Return [x, y] of the center of cell containing provided text 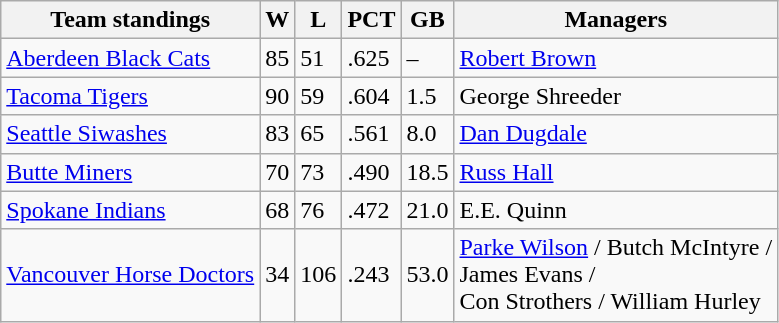
83 [278, 134]
65 [318, 134]
Aberdeen Black Cats [130, 58]
Butte Miners [130, 172]
Team standings [130, 20]
85 [278, 58]
1.5 [428, 96]
Dan Dugdale [616, 134]
.625 [372, 58]
– [428, 58]
W [278, 20]
8.0 [428, 134]
21.0 [428, 210]
.472 [372, 210]
Spokane Indians [130, 210]
L [318, 20]
E.E. Quinn [616, 210]
73 [318, 172]
.490 [372, 172]
59 [318, 96]
68 [278, 210]
Parke Wilson / Butch McIntyre / James Evans / Con Strothers / William Hurley [616, 275]
Vancouver Horse Doctors [130, 275]
34 [278, 275]
90 [278, 96]
.243 [372, 275]
106 [318, 275]
.604 [372, 96]
PCT [372, 20]
Russ Hall [616, 172]
.561 [372, 134]
Tacoma Tigers [130, 96]
76 [318, 210]
51 [318, 58]
George Shreeder [616, 96]
Managers [616, 20]
Seattle Siwashes [130, 134]
70 [278, 172]
Robert Brown [616, 58]
GB [428, 20]
18.5 [428, 172]
53.0 [428, 275]
